Determine the [x, y] coordinate at the center of the cell enclosing the given text.  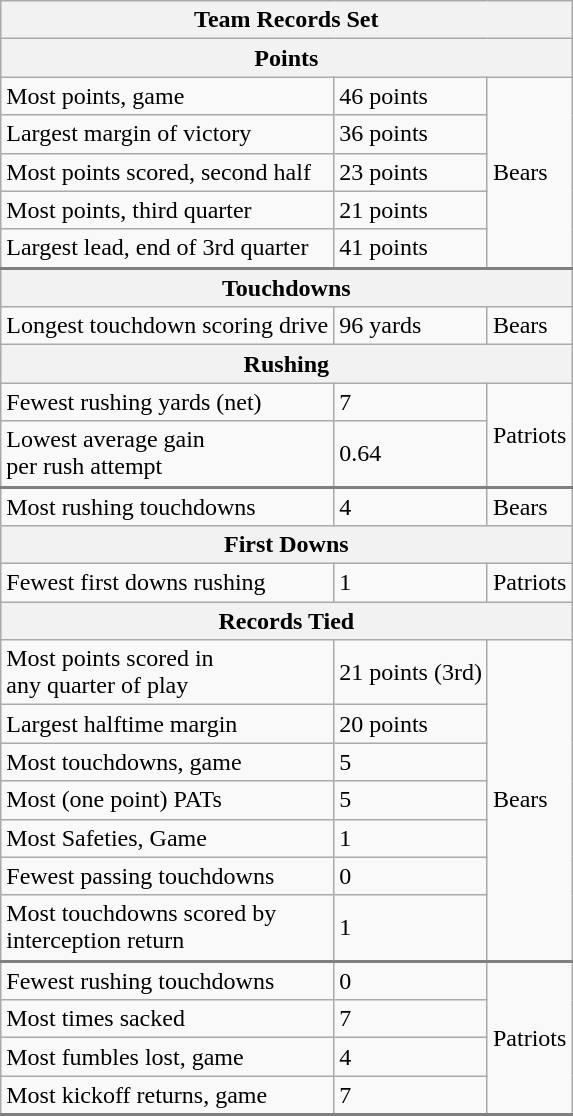
Most points, third quarter [168, 210]
Most points scored in any quarter of play [168, 672]
Most points, game [168, 96]
36 points [411, 134]
Fewest passing touchdowns [168, 876]
Largest halftime margin [168, 724]
0.64 [411, 454]
Fewest first downs rushing [168, 583]
21 points (3rd) [411, 672]
Points [286, 58]
23 points [411, 172]
Touchdowns [286, 288]
Most kickoff returns, game [168, 1096]
20 points [411, 724]
Most touchdowns scored by interception return [168, 928]
Largest lead, end of 3rd quarter [168, 248]
21 points [411, 210]
Longest touchdown scoring drive [168, 326]
Most (one point) PATs [168, 800]
Rushing [286, 364]
41 points [411, 248]
Most points scored, second half [168, 172]
Team Records Set [286, 20]
First Downs [286, 545]
Most fumbles lost, game [168, 1057]
Most touchdowns, game [168, 762]
Fewest rushing touchdowns [168, 980]
Most Safeties, Game [168, 838]
Records Tied [286, 621]
96 yards [411, 326]
46 points [411, 96]
Lowest average gain per rush attempt [168, 454]
Most rushing touchdowns [168, 506]
Most times sacked [168, 1019]
Largest margin of victory [168, 134]
Fewest rushing yards (net) [168, 402]
